Provide the [x, y] coordinate of the cell's center where the given text is located.  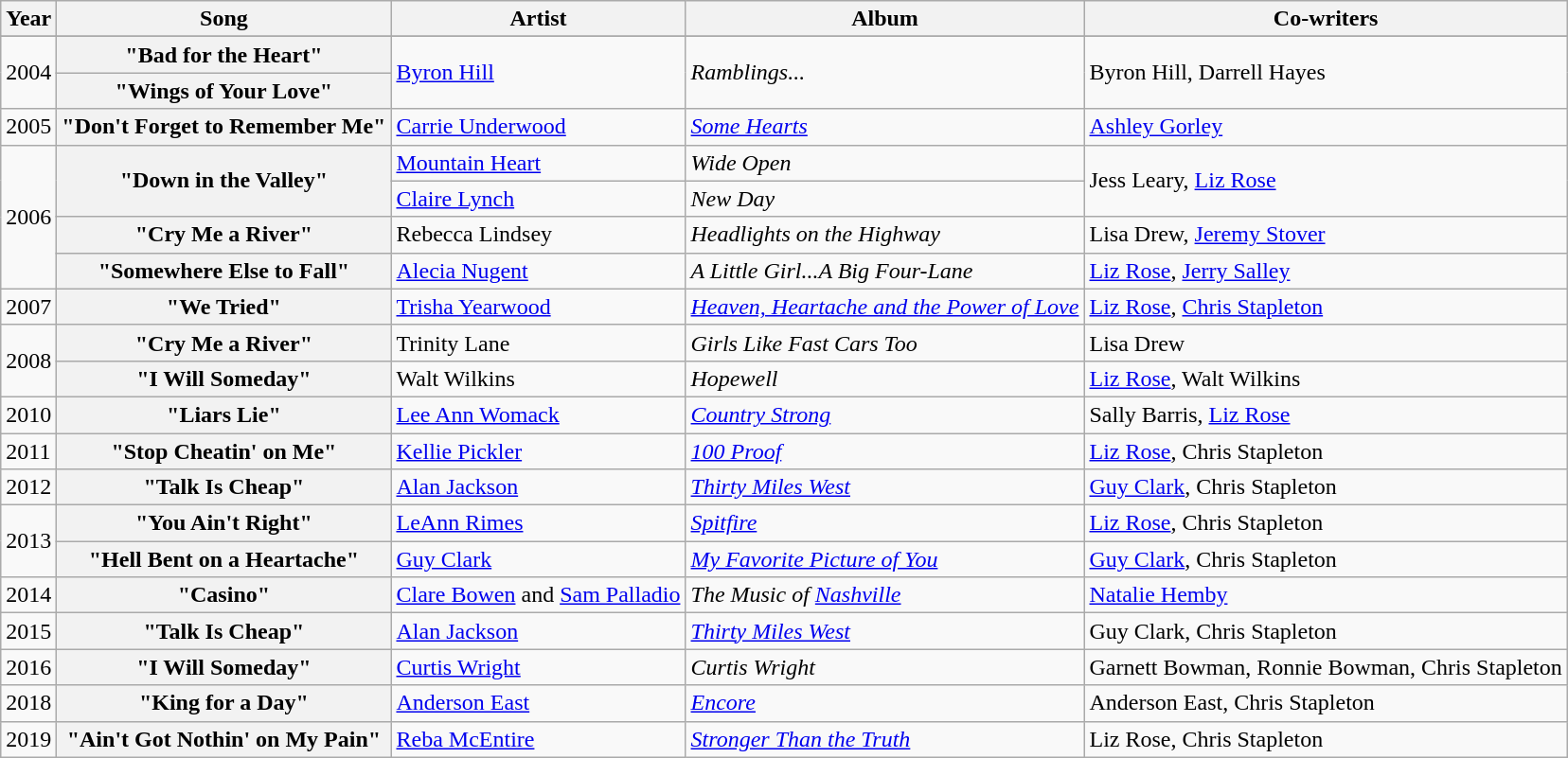
Carrie Underwood [538, 127]
Lee Ann Womack [538, 414]
My Favorite Picture of You [884, 559]
Ashley Gorley [1326, 127]
Anderson East, Chris Stapleton [1326, 703]
"Down in the Valley" [223, 181]
Rebecca Lindsey [538, 235]
LeAnn Rimes [538, 523]
Alecia Nugent [538, 271]
2013 [28, 541]
2011 [28, 451]
2010 [28, 414]
Reba McEntire [538, 739]
Guy Clark [538, 559]
The Music of Nashville [884, 595]
Byron Hill, Darrell Hayes [1326, 73]
"Casino" [223, 595]
Wide Open [884, 163]
2012 [28, 487]
Headlights on the Highway [884, 235]
Jess Leary, Liz Rose [1326, 181]
Hopewell [884, 379]
Heaven, Heartache and the Power of Love [884, 307]
"Liars Lie" [223, 414]
Spitfire [884, 523]
"Somewhere Else to Fall" [223, 271]
Some Hearts [884, 127]
"Stop Cheatin' on Me" [223, 451]
Ramblings... [884, 73]
Clare Bowen and Sam Palladio [538, 595]
Mountain Heart [538, 163]
Lisa Drew, Jeremy Stover [1326, 235]
2016 [28, 667]
2015 [28, 631]
Artist [538, 19]
Sally Barris, Liz Rose [1326, 414]
Trisha Yearwood [538, 307]
A Little Girl...A Big Four-Lane [884, 271]
2008 [28, 361]
2004 [28, 73]
Garnett Bowman, Ronnie Bowman, Chris Stapleton [1326, 667]
Co-writers [1326, 19]
2007 [28, 307]
Natalie Hemby [1326, 595]
"King for a Day" [223, 703]
2006 [28, 217]
100 Proof [884, 451]
New Day [884, 199]
2005 [28, 127]
Byron Hill [538, 73]
Walt Wilkins [538, 379]
Stronger Than the Truth [884, 739]
"Hell Bent on a Heartache" [223, 559]
Kellie Pickler [538, 451]
2019 [28, 739]
Year [28, 19]
Liz Rose, Walt Wilkins [1326, 379]
Song [223, 19]
"Wings of Your Love" [223, 91]
Trinity Lane [538, 343]
Liz Rose, Jerry Salley [1326, 271]
"You Ain't Right" [223, 523]
Country Strong [884, 414]
"Ain't Got Nothin' on My Pain" [223, 739]
Lisa Drew [1326, 343]
Girls Like Fast Cars Too [884, 343]
Claire Lynch [538, 199]
"Don't Forget to Remember Me" [223, 127]
"Bad for the Heart" [223, 55]
Encore [884, 703]
2018 [28, 703]
"We Tried" [223, 307]
2014 [28, 595]
Anderson East [538, 703]
Album [884, 19]
